Identify which cell holds the provided text, then report its [X, Y] central coordinate. 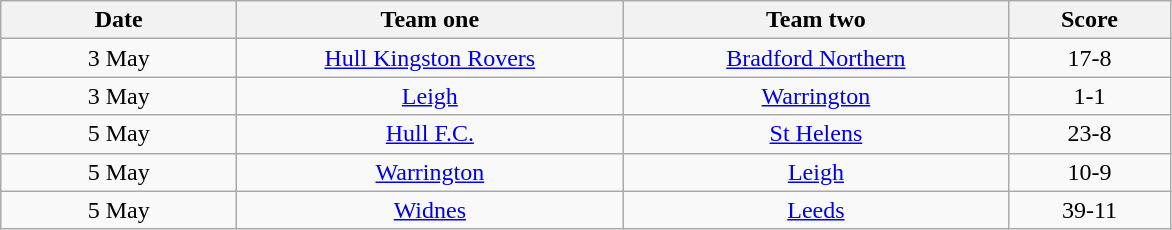
Widnes [430, 210]
St Helens [816, 134]
17-8 [1090, 58]
23-8 [1090, 134]
Date [119, 20]
Bradford Northern [816, 58]
Score [1090, 20]
1-1 [1090, 96]
Hull F.C. [430, 134]
39-11 [1090, 210]
Team one [430, 20]
Hull Kingston Rovers [430, 58]
10-9 [1090, 172]
Leeds [816, 210]
Team two [816, 20]
